For the text-containing cell, return its midpoint in (x, y) coordinate format. 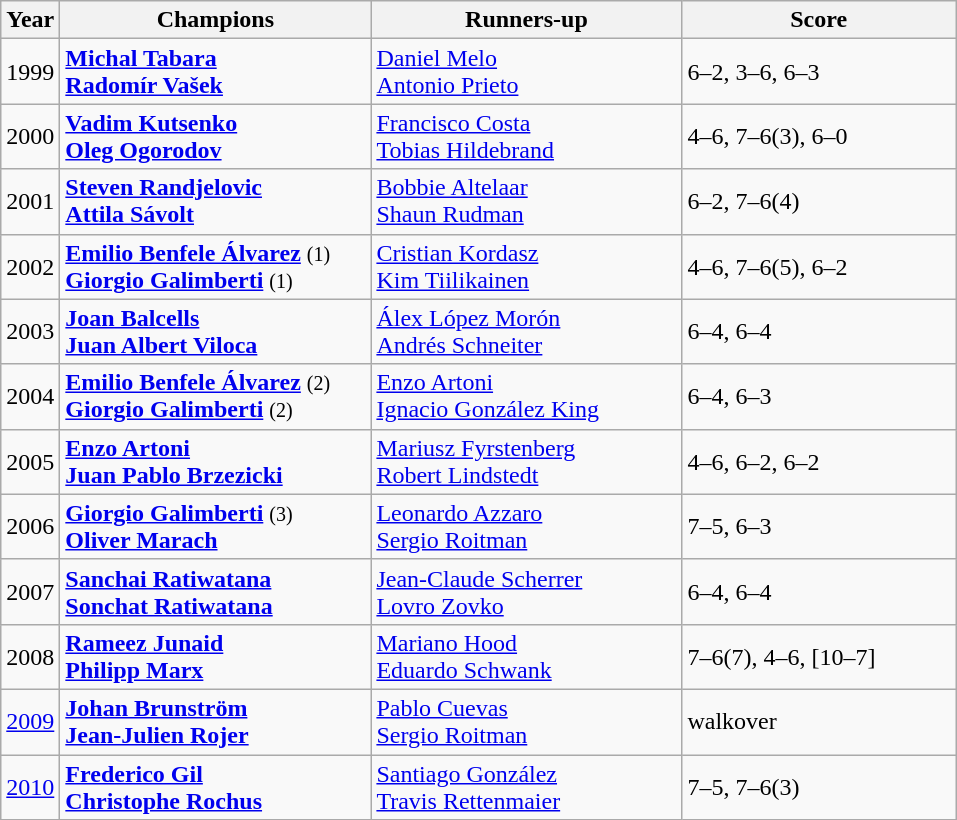
Michal Tabara Radomír Vašek (216, 72)
2007 (30, 592)
Year (30, 20)
1999 (30, 72)
Mariano Hood Eduardo Schwank (526, 656)
6–2, 7–6(4) (819, 202)
Álex López Morón Andrés Schneiter (526, 332)
Joan Balcells Juan Albert Viloca (216, 332)
7–5, 7–6(3) (819, 786)
7–6(7), 4–6, [10–7] (819, 656)
Santiago González Travis Rettenmaier (526, 786)
Daniel Melo Antonio Prieto (526, 72)
Emilio Benfele Álvarez (1) Giorgio Galimberti (1) (216, 266)
2003 (30, 332)
Steven Randjelovic Attila Sávolt (216, 202)
Enzo Artoni Juan Pablo Brzezicki (216, 462)
6–2, 3–6, 6–3 (819, 72)
2001 (30, 202)
Score (819, 20)
Runners-up (526, 20)
4–6, 7–6(3), 6–0 (819, 136)
Sanchai Ratiwatana Sonchat Ratiwatana (216, 592)
Champions (216, 20)
Vadim Kutsenko Oleg Ogorodov (216, 136)
Leonardo Azzaro Sergio Roitman (526, 526)
Francisco Costa Tobias Hildebrand (526, 136)
walkover (819, 722)
Johan Brunström Jean-Julien Rojer (216, 722)
Rameez Junaid Philipp Marx (216, 656)
Giorgio Galimberti (3) Oliver Marach (216, 526)
2005 (30, 462)
Frederico Gil Christophe Rochus (216, 786)
Jean-Claude Scherrer Lovro Zovko (526, 592)
2006 (30, 526)
4–6, 7–6(5), 6–2 (819, 266)
2002 (30, 266)
2004 (30, 396)
7–5, 6–3 (819, 526)
6–4, 6–3 (819, 396)
2010 (30, 786)
Mariusz Fyrstenberg Robert Lindstedt (526, 462)
Cristian Kordasz Kim Tiilikainen (526, 266)
2008 (30, 656)
4–6, 6–2, 6–2 (819, 462)
Emilio Benfele Álvarez (2) Giorgio Galimberti (2) (216, 396)
Bobbie Altelaar Shaun Rudman (526, 202)
2000 (30, 136)
Pablo Cuevas Sergio Roitman (526, 722)
2009 (30, 722)
Enzo Artoni Ignacio González King (526, 396)
